Return the [x, y] coordinate for the center point of the cell that contains the specified text.  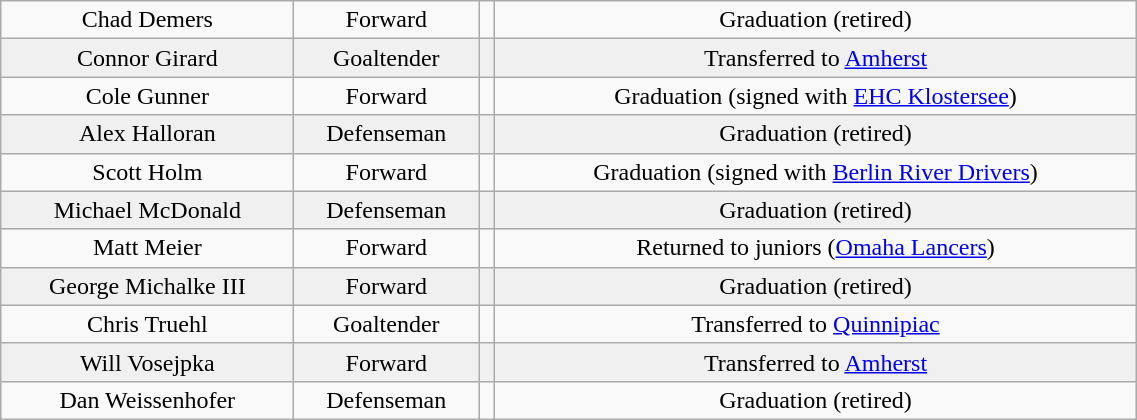
Graduation (signed with Berlin River Drivers) [816, 172]
George Michalke III [148, 286]
Graduation (signed with EHC Klostersee) [816, 96]
Cole Gunner [148, 96]
Transferred to Quinnipiac [816, 324]
Alex Halloran [148, 134]
Matt Meier [148, 248]
Dan Weissenhofer [148, 400]
Scott Holm [148, 172]
Michael McDonald [148, 210]
Chris Truehl [148, 324]
Will Vosejpka [148, 362]
Returned to juniors (Omaha Lancers) [816, 248]
Chad Demers [148, 20]
Connor Girard [148, 58]
